Capture the cell that displays the provided text and extract its (x, y) central coordinate. 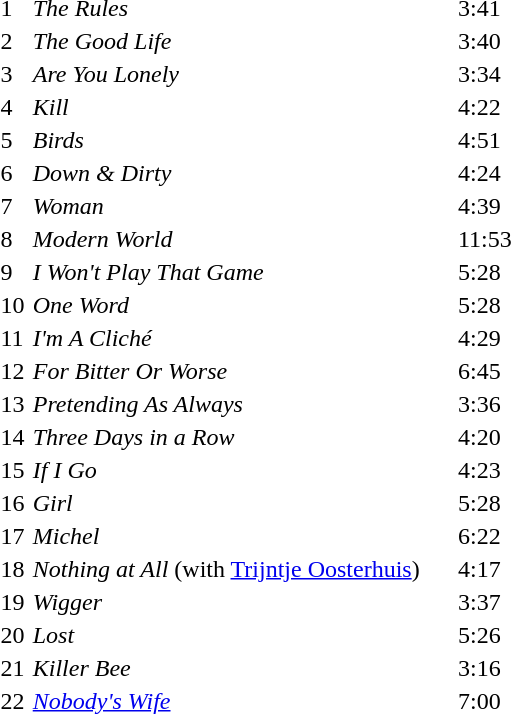
Pretending As Always (242, 404)
Woman (242, 206)
Down & Dirty (242, 173)
I Won't Play That Game (242, 272)
Girl (242, 503)
Three Days in a Row (242, 437)
I'm A Cliché (242, 338)
Michel (242, 536)
For Bitter Or Worse (242, 371)
Modern World (242, 239)
One Word (242, 305)
Lost (242, 635)
If I Go (242, 470)
Birds (242, 140)
Nothing at All (with Trijntje Oosterhuis) (242, 569)
Killer Bee (242, 668)
The Good Life (242, 41)
Are You Lonely (242, 74)
Kill (242, 107)
Wigger (242, 602)
